Identify which cell holds the provided text, then report its (X, Y) central coordinate. 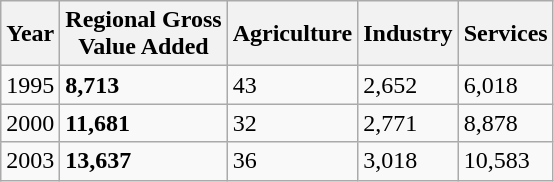
2000 (30, 123)
3,018 (408, 161)
Year (30, 34)
Services (506, 34)
8,878 (506, 123)
13,637 (144, 161)
43 (292, 85)
Agriculture (292, 34)
32 (292, 123)
2,771 (408, 123)
Regional GrossValue Added (144, 34)
36 (292, 161)
2,652 (408, 85)
6,018 (506, 85)
1995 (30, 85)
10,583 (506, 161)
Industry (408, 34)
8,713 (144, 85)
11,681 (144, 123)
2003 (30, 161)
